Capture the cell that displays the provided text and extract its (X, Y) central coordinate. 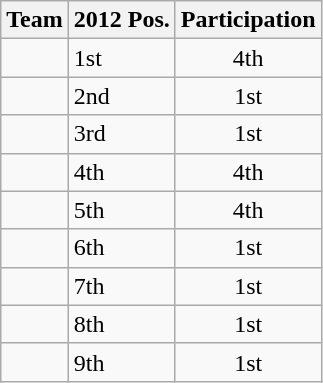
2012 Pos. (122, 20)
Team (35, 20)
7th (122, 286)
2nd (122, 96)
8th (122, 324)
5th (122, 210)
6th (122, 248)
Participation (248, 20)
9th (122, 362)
3rd (122, 134)
